For the text-containing cell, return its midpoint in [x, y] coordinate format. 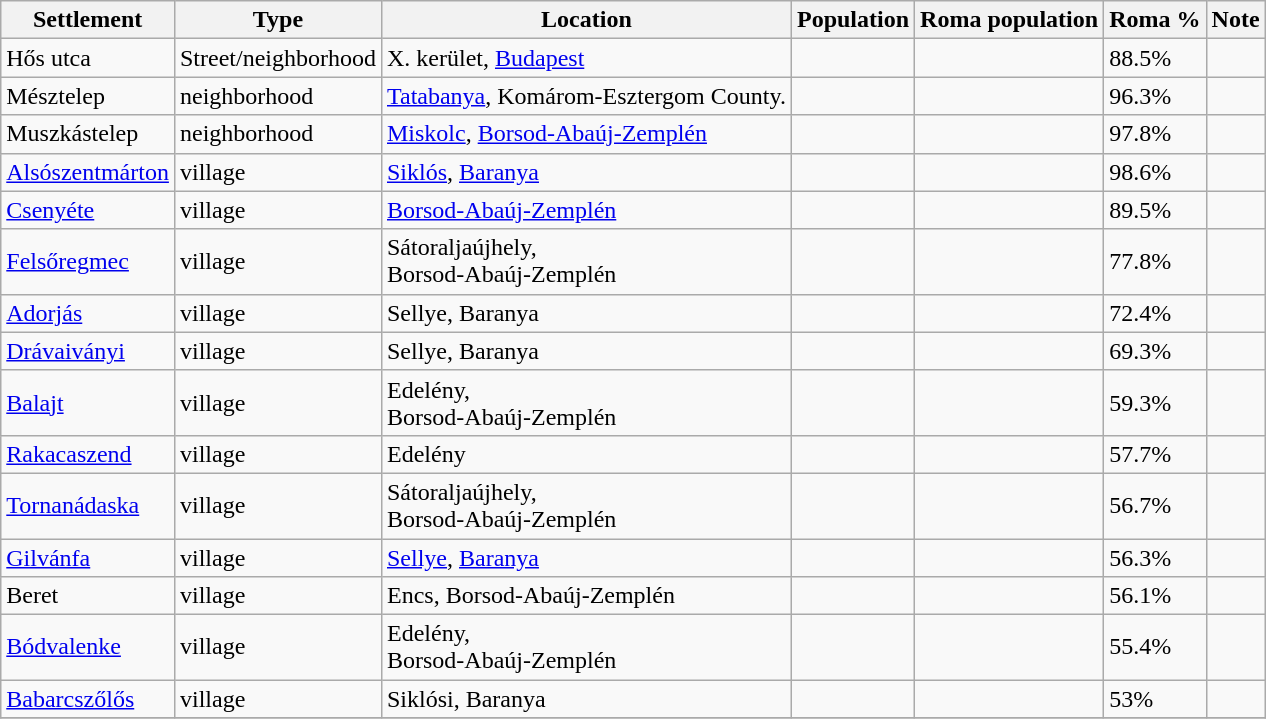
Siklósi, Baranya [586, 699]
59.3% [1155, 402]
Rakacaszend [88, 454]
Gilvánfa [88, 557]
98.6% [1155, 172]
Settlement [88, 20]
Adorjás [88, 313]
Roma population [1010, 20]
Type [278, 20]
Mésztelep [88, 96]
Csenyéte [88, 210]
Encs, Borsod-Abaúj-Zemplén [586, 596]
Balajt [88, 402]
Hős utca [88, 58]
56.1% [1155, 596]
Tatabanya, Komárom-Esztergom County. [586, 96]
Edelény [586, 454]
Note [1236, 20]
Tornanádaska [88, 506]
55.4% [1155, 648]
56.7% [1155, 506]
Babarcszőlős [88, 699]
89.5% [1155, 210]
Location [586, 20]
Siklós, Baranya [586, 172]
96.3% [1155, 96]
Miskolc, Borsod-Abaúj-Zemplén [586, 134]
88.5% [1155, 58]
Drávaiványi [88, 351]
Roma % [1155, 20]
Muszkástelep [88, 134]
Alsószentmárton [88, 172]
Street/neighborhood [278, 58]
Felsőregmec [88, 262]
Beret [88, 596]
56.3% [1155, 557]
97.8% [1155, 134]
77.8% [1155, 262]
X. kerület, Budapest [586, 58]
Bódvalenke [88, 648]
69.3% [1155, 351]
53% [1155, 699]
57.7% [1155, 454]
Borsod-Abaúj-Zemplén [586, 210]
Population [852, 20]
72.4% [1155, 313]
